Determine the [X, Y] coordinate at the center of the cell enclosing the given text.  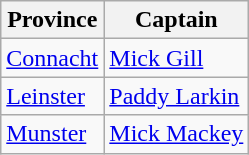
Munster [52, 134]
Province [52, 20]
Mick Gill [176, 58]
Paddy Larkin [176, 96]
Mick Mackey [176, 134]
Connacht [52, 58]
Captain [176, 20]
Leinster [52, 96]
